Locate the cell with the specified text and output its (X, Y) center coordinate. 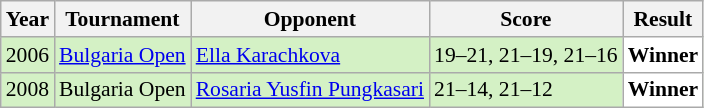
Tournament (122, 19)
Score (526, 19)
Ella Karachkova (310, 55)
19–21, 21–19, 21–16 (526, 55)
Rosaria Yusfin Pungkasari (310, 90)
Opponent (310, 19)
Year (28, 19)
Result (664, 19)
21–14, 21–12 (526, 90)
2008 (28, 90)
2006 (28, 55)
